Return the (X, Y) coordinate for the center point of the cell that contains the specified text.  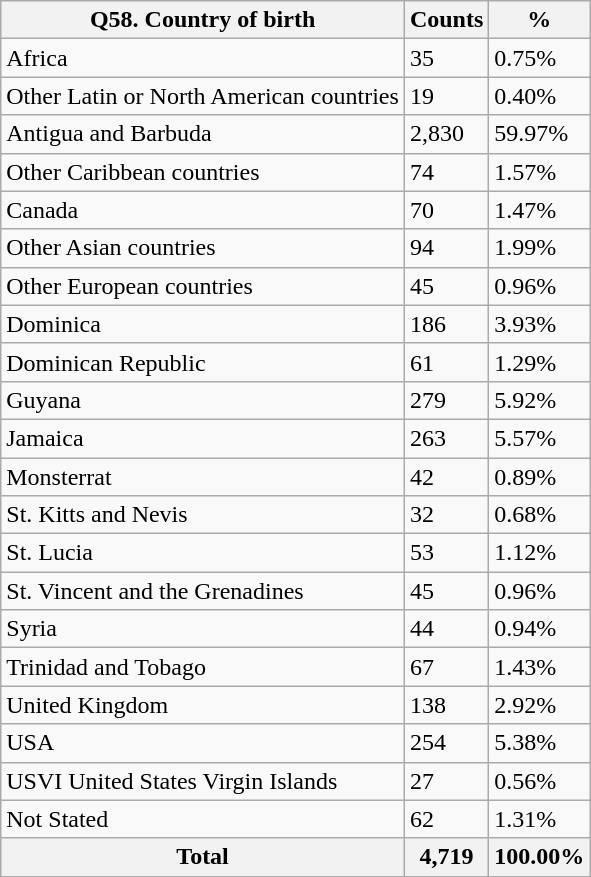
Other Latin or North American countries (203, 96)
74 (446, 172)
61 (446, 362)
3.93% (540, 324)
Other European countries (203, 286)
% (540, 20)
USA (203, 743)
67 (446, 667)
0.56% (540, 781)
Trinidad and Tobago (203, 667)
53 (446, 553)
0.68% (540, 515)
138 (446, 705)
27 (446, 781)
St. Lucia (203, 553)
Total (203, 857)
0.40% (540, 96)
1.29% (540, 362)
186 (446, 324)
254 (446, 743)
44 (446, 629)
Syria (203, 629)
5.57% (540, 438)
19 (446, 96)
Canada (203, 210)
USVI United States Virgin Islands (203, 781)
Antigua and Barbuda (203, 134)
2,830 (446, 134)
59.97% (540, 134)
62 (446, 819)
Counts (446, 20)
Dominica (203, 324)
1.99% (540, 248)
100.00% (540, 857)
1.31% (540, 819)
1.12% (540, 553)
4,719 (446, 857)
1.57% (540, 172)
35 (446, 58)
Guyana (203, 400)
0.75% (540, 58)
Other Caribbean countries (203, 172)
United Kingdom (203, 705)
94 (446, 248)
263 (446, 438)
Not Stated (203, 819)
279 (446, 400)
Monsterrat (203, 477)
1.47% (540, 210)
32 (446, 515)
5.38% (540, 743)
Africa (203, 58)
St. Kitts and Nevis (203, 515)
Jamaica (203, 438)
Other Asian countries (203, 248)
St. Vincent and the Grenadines (203, 591)
Q58. Country of birth (203, 20)
5.92% (540, 400)
42 (446, 477)
0.89% (540, 477)
1.43% (540, 667)
70 (446, 210)
2.92% (540, 705)
0.94% (540, 629)
Dominican Republic (203, 362)
